Return [x, y] of the center of cell containing provided text 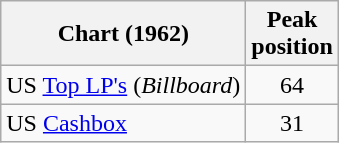
Peakposition [292, 34]
US Cashbox [124, 123]
64 [292, 85]
US Top LP's (Billboard) [124, 85]
31 [292, 123]
Chart (1962) [124, 34]
